Return the [X, Y] coordinate for the center point of the cell that contains the specified text.  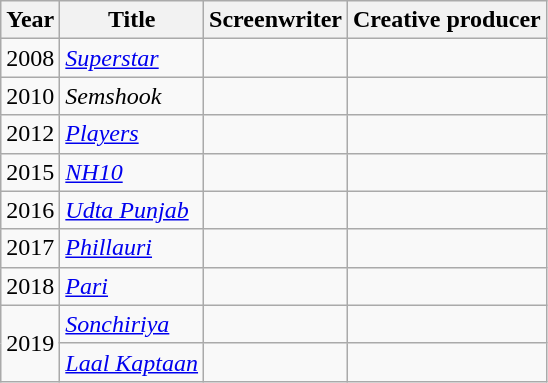
Screenwriter [276, 20]
Players [132, 134]
2016 [30, 210]
Year [30, 20]
Creative producer [446, 20]
Title [132, 20]
2012 [30, 134]
Semshook [132, 96]
Udta Punjab [132, 210]
NH10 [132, 172]
2017 [30, 248]
Phillauri [132, 248]
2018 [30, 286]
Pari [132, 286]
2010 [30, 96]
2008 [30, 58]
2019 [30, 343]
Sonchiriya [132, 324]
2015 [30, 172]
Laal Kaptaan [132, 362]
Superstar [132, 58]
